For the text-containing cell, return its midpoint in [X, Y] coordinate format. 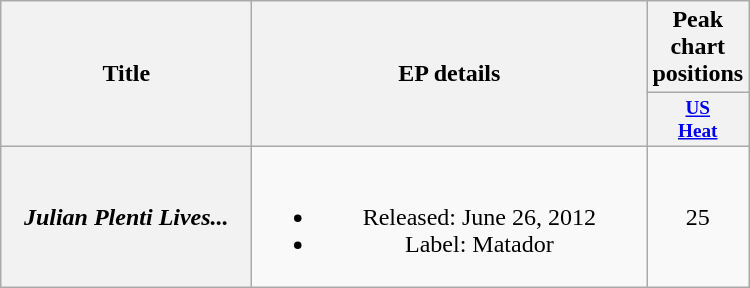
EP details [450, 74]
Title [126, 74]
USHeat [698, 120]
Julian Plenti Lives... [126, 217]
Released: June 26, 2012Label: Matador [450, 217]
25 [698, 217]
Peak chart positions [698, 47]
